Search for the cell housing the specified text and yield its (x, y) center coordinate. 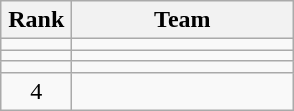
Team (182, 20)
4 (36, 91)
Rank (36, 20)
